Return (x, y) of the center of cell containing provided text 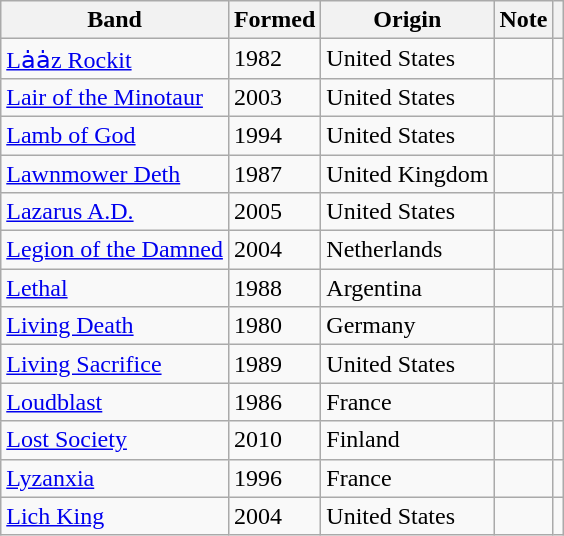
Note (524, 20)
Germany (408, 326)
2003 (274, 97)
Loudblast (115, 402)
1980 (274, 326)
Lyzanxia (115, 478)
Lamb of God (115, 135)
1986 (274, 402)
1987 (274, 173)
Origin (408, 20)
Lair of the Minotaur (115, 97)
1988 (274, 288)
Lȧȧz Rockit (115, 59)
Lawnmower Deth (115, 173)
1989 (274, 364)
Netherlands (408, 250)
2010 (274, 440)
Living Death (115, 326)
Formed (274, 20)
Lich King (115, 516)
Finland (408, 440)
Argentina (408, 288)
Band (115, 20)
1982 (274, 59)
1996 (274, 478)
Lost Society (115, 440)
1994 (274, 135)
Lethal (115, 288)
United Kingdom (408, 173)
2005 (274, 212)
Legion of the Damned (115, 250)
Lazarus A.D. (115, 212)
Living Sacrifice (115, 364)
